Return (x, y) of the center of cell containing provided text 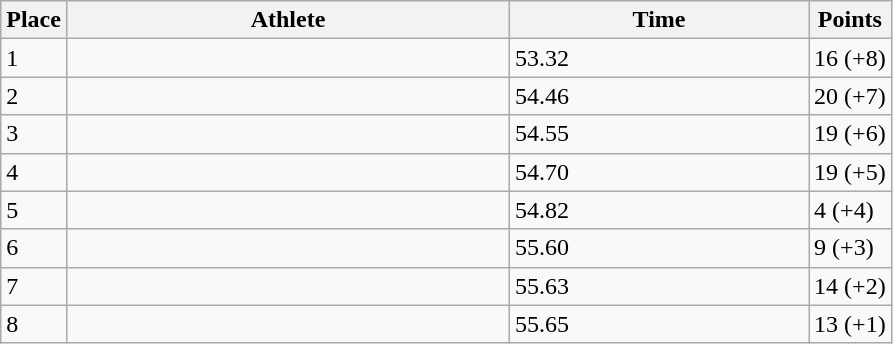
13 (+1) (850, 324)
54.70 (660, 172)
55.60 (660, 248)
3 (34, 134)
Place (34, 20)
9 (+3) (850, 248)
55.63 (660, 286)
Athlete (288, 20)
54.82 (660, 210)
20 (+7) (850, 96)
54.46 (660, 96)
7 (34, 286)
53.32 (660, 58)
8 (34, 324)
5 (34, 210)
16 (+8) (850, 58)
2 (34, 96)
1 (34, 58)
Points (850, 20)
4 (+4) (850, 210)
14 (+2) (850, 286)
19 (+6) (850, 134)
54.55 (660, 134)
4 (34, 172)
Time (660, 20)
55.65 (660, 324)
19 (+5) (850, 172)
6 (34, 248)
